Extract the (x, y) coordinate from the center of the cell holding the provided text.  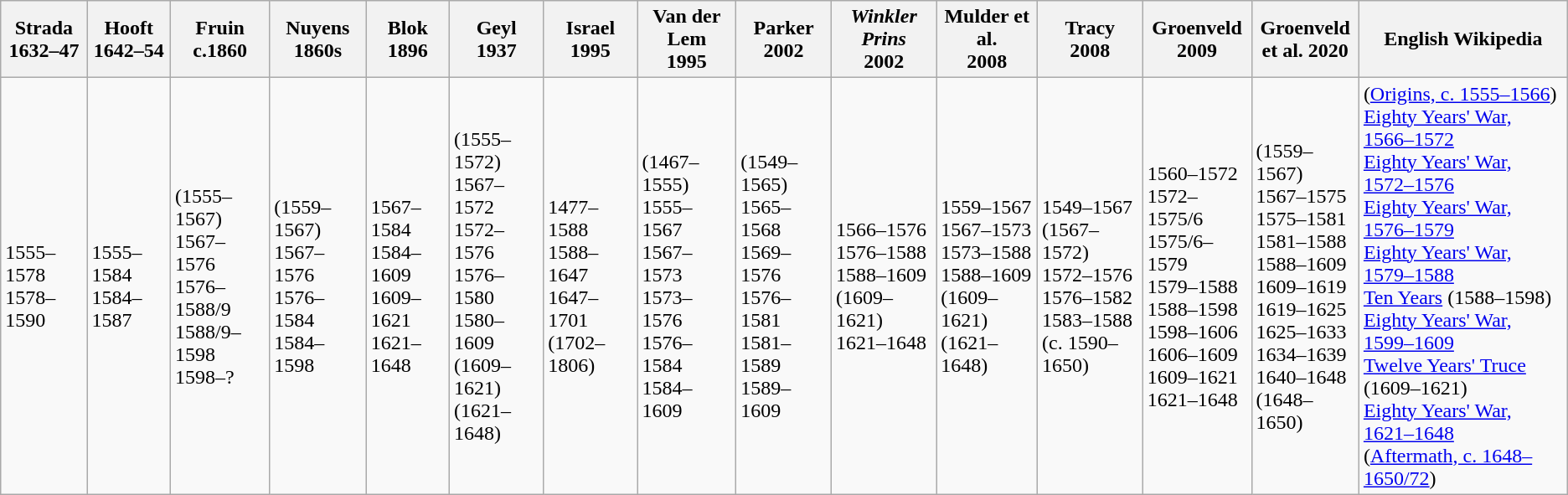
Tracy2008 (1091, 39)
1549–1567(1567–1572)1572–15761576–15821583–1588(c. 1590–1650) (1091, 286)
Strada1632–47 (44, 39)
Hooft1642–54 (129, 39)
Israel1995 (591, 39)
(1559–1567)1567–15761576–15841584–1598 (318, 286)
1555–15841584–1587 (129, 286)
1555–15781578–1590 (44, 286)
Geyl1937 (497, 39)
Groenveld2009 (1197, 39)
English Wikipedia (1462, 39)
1559–15671567–15731573–15881588–1609(1609–1621)(1621–1648) (987, 286)
Winkler Prins2002 (885, 39)
1567–15841584–16091609–16211621–1648 (407, 286)
1560–15721572–1575/61575/6–15791579–15881588–15981598–16061606–16091609–16211621–1648 (1197, 286)
Van der Lem1995 (687, 39)
(1559–1567)1567–15751575–15811581–15881588–16091609–16191619–16251625–16331634–16391640–1648(1648–1650) (1305, 286)
Mulder et al.2008 (987, 39)
Nuyens1860s (318, 39)
(1467–1555)1555–15671567–15731573–15761576–15841584–1609 (687, 286)
Parker2002 (784, 39)
Groenveldet al. 2020 (1305, 39)
(1555–1572)1567–15721572–15761576–15801580–1609(1609–1621)(1621–1648) (497, 286)
Blok1896 (407, 39)
1566–15761576–15881588–1609(1609–1621)1621–1648 (885, 286)
(1555–1567)1567–15761576–1588/91588/9–15981598–? (220, 286)
1477–15881588–16471647–1701(1702–1806) (591, 286)
Fruinc.1860 (220, 39)
(1549–1565)1565–15681569–15761576–15811581–15891589–1609 (784, 286)
